Search for the cell housing the specified text and yield its [X, Y] center coordinate. 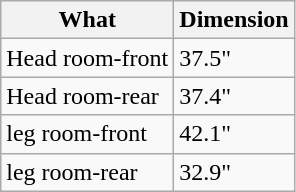
Head room-front [88, 58]
42.1" [234, 134]
What [88, 20]
37.4" [234, 96]
leg room-front [88, 134]
Head room-rear [88, 96]
37.5" [234, 58]
leg room-rear [88, 172]
32.9" [234, 172]
Dimension [234, 20]
